From the cell containing the given text, extract its center point as [x, y] coordinate. 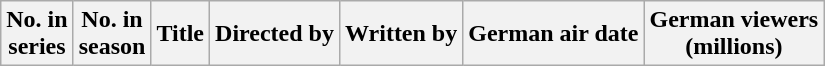
Directed by [275, 34]
No. inseries [37, 34]
German air date [554, 34]
Title [180, 34]
German viewers(millions) [734, 34]
Written by [400, 34]
No. inseason [112, 34]
